Output the [x, y] coordinate of the center of the cell containing the given text.  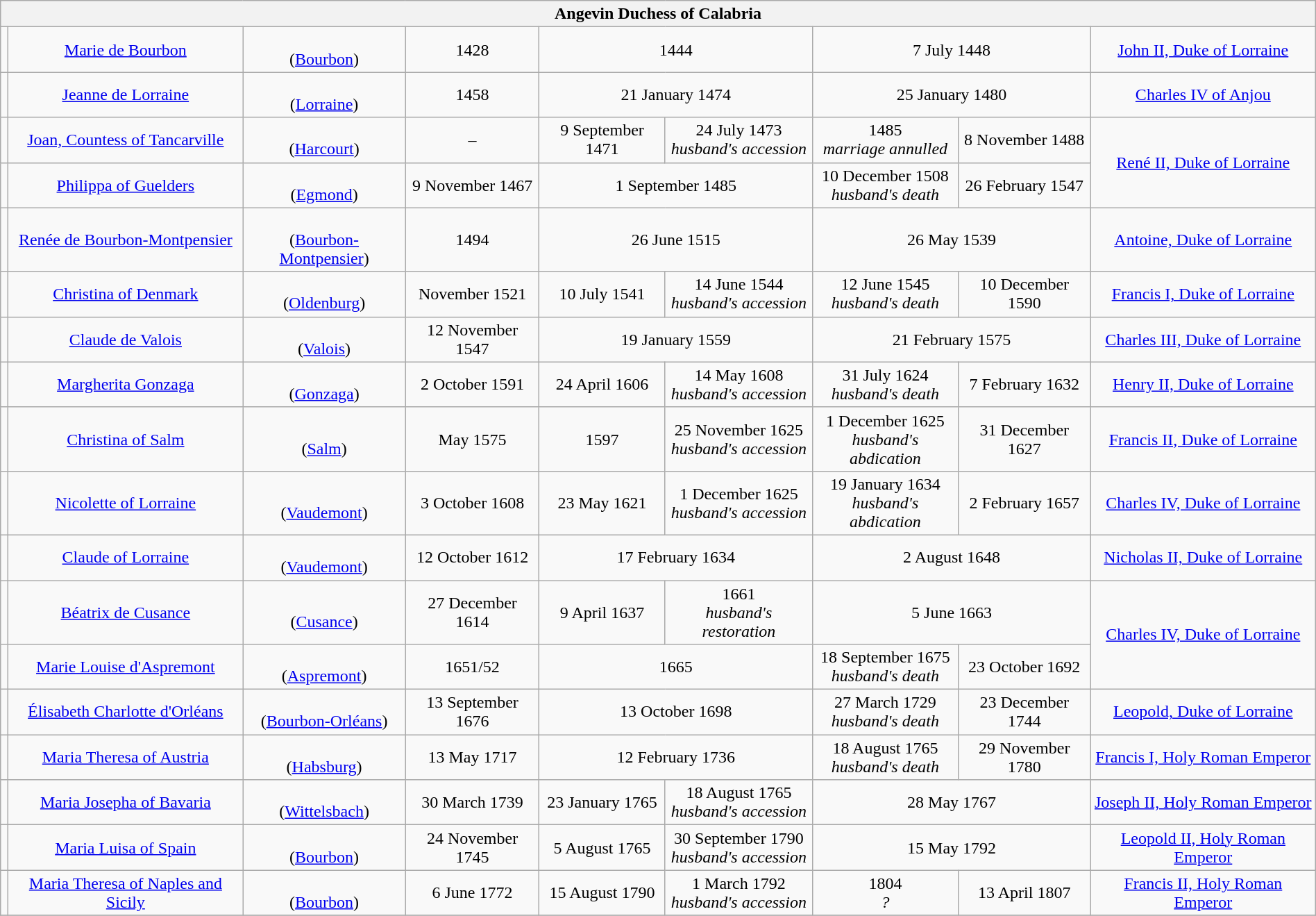
6 June 1772 [472, 893]
18 August 1765husband's death [886, 757]
1485marriage annulled [886, 140]
– [472, 140]
30 September 1790husband's accession [739, 847]
13 September 1676 [472, 713]
29 November 1780 [1024, 757]
(Harcourt) [324, 140]
15 May 1792 [952, 847]
7 February 1632 [1024, 385]
9 September 1471 [602, 140]
Christina of Salm [126, 439]
2 August 1648 [952, 557]
7 July 1448 [952, 50]
26 May 1539 [952, 240]
Marie Louise d'Aspremont [126, 667]
Charles III, Duke of Lorraine [1203, 339]
1 December 1625husband's abdication [886, 439]
1458 [472, 94]
2 February 1657 [1024, 503]
(Habsburg) [324, 757]
18 September 1675husband's death [886, 667]
Béatrix de Cusance [126, 613]
November 1521 [472, 294]
1665 [676, 667]
5 June 1663 [952, 613]
3 October 1608 [472, 503]
Francis II, Holy Roman Emperor [1203, 893]
Joan, Countess of Tancarville [126, 140]
Nicolette of Lorraine [126, 503]
10 December 1508husband's death [886, 185]
René II, Duke of Lorraine [1203, 163]
Philippa of Guelders [126, 185]
19 January 1559 [676, 339]
May 1575 [472, 439]
Francis II, Duke of Lorraine [1203, 439]
26 June 1515 [676, 240]
Élisabeth Charlotte d'Orléans [126, 713]
31 July 1624husband's death [886, 385]
23 December 1744 [1024, 713]
Leopold, Duke of Lorraine [1203, 713]
1494 [472, 240]
12 November 1547 [472, 339]
Claude de Valois [126, 339]
(Salm) [324, 439]
Marie de Bourbon [126, 50]
(Valois) [324, 339]
1 September 1485 [676, 185]
25 November 1625husband's accession [739, 439]
23 October 1692 [1024, 667]
21 February 1575 [952, 339]
13 October 1698 [676, 713]
Margherita Gonzaga [126, 385]
30 March 1739 [472, 803]
24 November 1745 [472, 847]
Angevin Duchess of Calabria [658, 14]
Charles IV of Anjou [1203, 94]
12 October 1612 [472, 557]
(Lorraine) [324, 94]
Leopold II, Holy Roman Emperor [1203, 847]
(Gonzaga) [324, 385]
15 August 1790 [602, 893]
12 February 1736 [676, 757]
17 February 1634 [676, 557]
Christina of Denmark [126, 294]
23 January 1765 [602, 803]
(Oldenburg) [324, 294]
24 July 1473husband's accession [739, 140]
Joseph II, Holy Roman Emperor [1203, 803]
31 December 1627 [1024, 439]
(Cusance) [324, 613]
Maria Josepha of Bavaria [126, 803]
13 April 1807 [1024, 893]
13 May 1717 [472, 757]
Henry II, Duke of Lorraine [1203, 385]
(Aspremont) [324, 667]
1 December 1625husband's accession [739, 503]
1428 [472, 50]
(Egmond) [324, 185]
25 January 1480 [952, 94]
Maria Theresa of Naples and Sicily [126, 893]
10 December 1590 [1024, 294]
2 October 1591 [472, 385]
Maria Luisa of Spain [126, 847]
Francis I, Duke of Lorraine [1203, 294]
5 August 1765 [602, 847]
John II, Duke of Lorraine [1203, 50]
9 April 1637 [602, 613]
(Bourbon-Montpensier) [324, 240]
9 November 1467 [472, 185]
Renée de Bourbon-Montpensier [126, 240]
27 March 1729husband's death [886, 713]
1651/52 [472, 667]
(Bourbon-Orléans) [324, 713]
(Wittelsbach) [324, 803]
19 January 1634husband's abdication [886, 503]
14 June 1544husband's accession [739, 294]
1 March 1792husband's accession [739, 893]
24 April 1606 [602, 385]
1804? [886, 893]
10 July 1541 [602, 294]
21 January 1474 [676, 94]
Maria Theresa of Austria [126, 757]
Antoine, Duke of Lorraine [1203, 240]
1444 [676, 50]
23 May 1621 [602, 503]
18 August 1765husband's accession [739, 803]
Jeanne de Lorraine [126, 94]
Francis I, Holy Roman Emperor [1203, 757]
14 May 1608husband's accession [739, 385]
12 June 1545husband's death [886, 294]
27 December 1614 [472, 613]
Nicholas II, Duke of Lorraine [1203, 557]
26 February 1547 [1024, 185]
28 May 1767 [952, 803]
8 November 1488 [1024, 140]
Claude of Lorraine [126, 557]
1597 [602, 439]
1661husband's restoration [739, 613]
